Capture the cell that displays the provided text and extract its [X, Y] central coordinate. 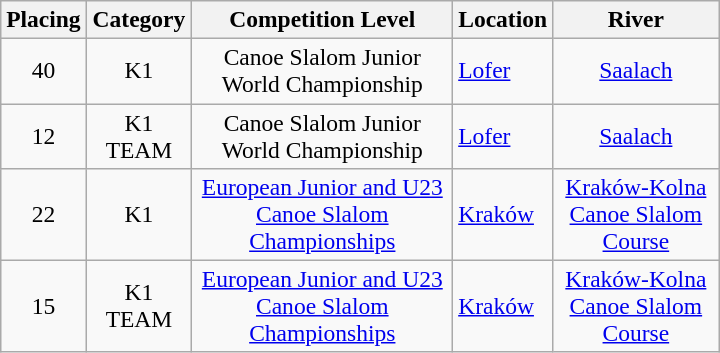
Category [139, 19]
40 [44, 70]
15 [44, 306]
River [636, 19]
Placing [44, 19]
Location [503, 19]
12 [44, 136]
22 [44, 214]
Competition Level [322, 19]
